Detect which cell encompasses the target text, then output its [X, Y] center coordinate. 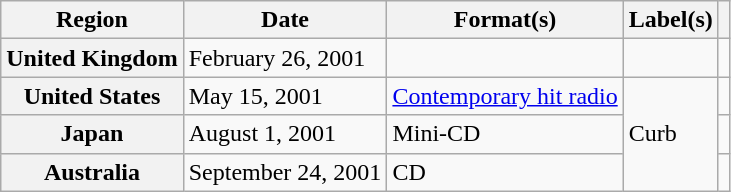
Format(s) [505, 20]
Australia [92, 172]
Curb [670, 134]
September 24, 2001 [285, 172]
Label(s) [670, 20]
February 26, 2001 [285, 58]
August 1, 2001 [285, 134]
Date [285, 20]
May 15, 2001 [285, 96]
United States [92, 96]
CD [505, 172]
United Kingdom [92, 58]
Japan [92, 134]
Mini-CD [505, 134]
Region [92, 20]
Contemporary hit radio [505, 96]
